Pinpoint the cell where the given text exists, returning its [X, Y] midpoint coordinate. 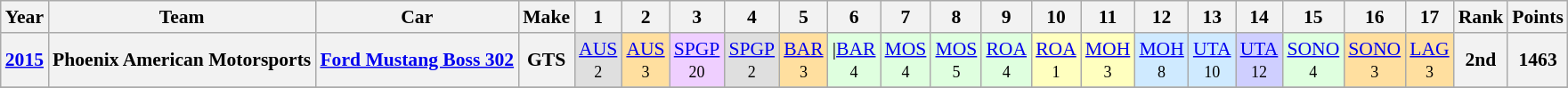
ROA4 [1006, 60]
LAG3 [1429, 60]
UTA10 [1213, 60]
UTA12 [1259, 60]
|BAR4 [855, 60]
SPGP2 [752, 60]
Rank [1482, 17]
Team [182, 17]
MOH3 [1108, 60]
5 [803, 17]
SONO4 [1312, 60]
Year [25, 17]
3 [697, 17]
Phoenix American Motorsports [182, 60]
2015 [25, 60]
6 [855, 17]
Make [547, 17]
MOS4 [906, 60]
AUS2 [598, 60]
Ford Mustang Boss 302 [417, 60]
1 [598, 17]
Car [417, 17]
Points [1538, 17]
12 [1161, 17]
2nd [1482, 60]
8 [956, 17]
16 [1375, 17]
1463 [1538, 60]
MOS5 [956, 60]
11 [1108, 17]
SPGP20 [697, 60]
9 [1006, 17]
SONO3 [1375, 60]
13 [1213, 17]
ROA1 [1056, 60]
15 [1312, 17]
MOH8 [1161, 60]
14 [1259, 17]
4 [752, 17]
AUS3 [645, 60]
GTS [547, 60]
2 [645, 17]
BAR3 [803, 60]
10 [1056, 17]
7 [906, 17]
17 [1429, 17]
